Return (X, Y) of the center of cell containing provided text 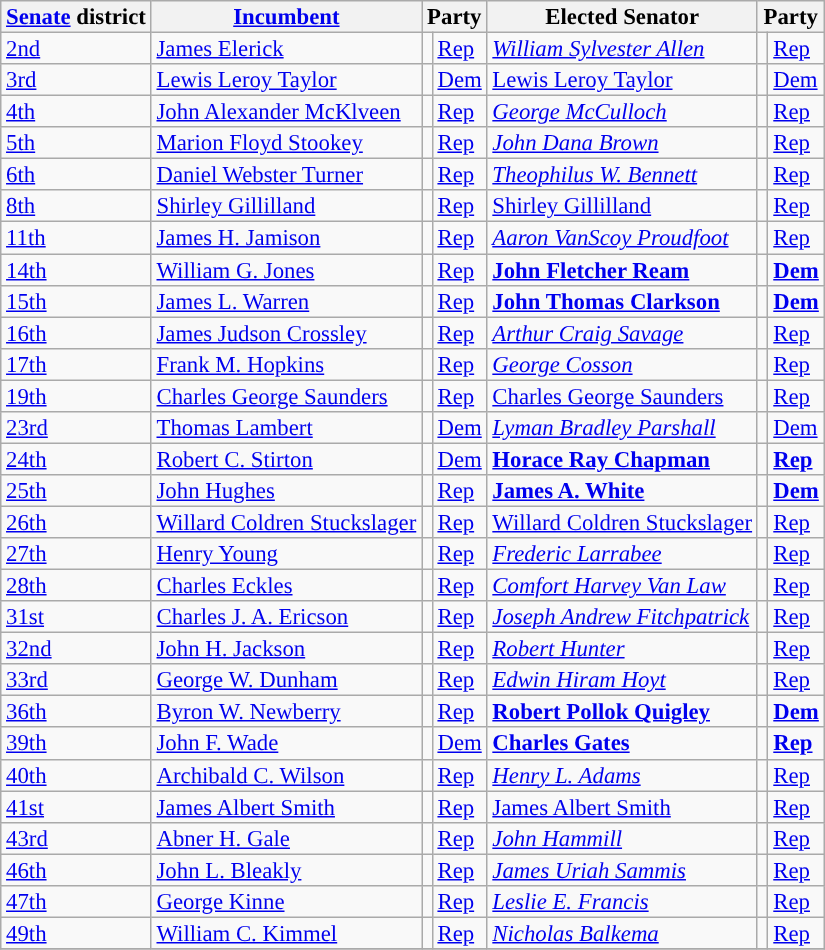
Comfort Harvey Van Law (622, 586)
49th (76, 933)
4th (76, 112)
Incumbent (286, 17)
Arthur Craig Savage (622, 333)
John Hammill (622, 838)
George Kinne (286, 902)
43rd (76, 838)
Archibald C. Wilson (286, 775)
15th (76, 301)
11th (76, 238)
Edwin Hiram Hoyt (622, 680)
George W. Dunham (286, 680)
36th (76, 712)
Robert Hunter (622, 649)
Lyman Bradley Parshall (622, 428)
James H. Jamison (286, 238)
28th (76, 586)
31st (76, 617)
Aaron VanScoy Proudfoot (622, 238)
John Hughes (286, 491)
John L. Bleakly (286, 870)
40th (76, 775)
Theophilus W. Bennett (622, 175)
Frederic Larrabee (622, 554)
25th (76, 491)
Daniel Webster Turner (286, 175)
Byron W. Newberry (286, 712)
Senate district (76, 17)
16th (76, 333)
Robert C. Stirton (286, 459)
Joseph Andrew Fitchpatrick (622, 617)
Horace Ray Chapman (622, 459)
Marion Floyd Stookey (286, 143)
6th (76, 175)
William G. Jones (286, 270)
47th (76, 902)
32nd (76, 649)
3rd (76, 80)
5th (76, 143)
46th (76, 870)
24th (76, 459)
Charles Gates (622, 744)
17th (76, 364)
2nd (76, 49)
James Elerick (286, 49)
William Sylvester Allen (622, 49)
39th (76, 744)
19th (76, 396)
John Fletcher Ream (622, 270)
Abner H. Gale (286, 838)
Leslie E. Francis (622, 902)
33rd (76, 680)
Nicholas Balkema (622, 933)
Henry Young (286, 554)
Henry L. Adams (622, 775)
26th (76, 522)
Charles Eckles (286, 586)
John H. Jackson (286, 649)
James A. White (622, 491)
John Dana Brown (622, 143)
Robert Pollok Quigley (622, 712)
James Judson Crossley (286, 333)
27th (76, 554)
23rd (76, 428)
Frank M. Hopkins (286, 364)
41st (76, 807)
William C. Kimmel (286, 933)
John Alexander McKlveen (286, 112)
8th (76, 206)
John Thomas Clarkson (622, 301)
14th (76, 270)
George McCulloch (622, 112)
Thomas Lambert (286, 428)
John F. Wade (286, 744)
James Uriah Sammis (622, 870)
George Cosson (622, 364)
Charles J. A. Ericson (286, 617)
Elected Senator (622, 17)
James L. Warren (286, 301)
